Detect which cell encompasses the target text, then output its [x, y] center coordinate. 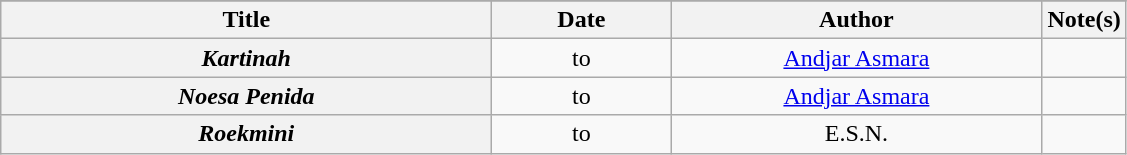
Author [856, 20]
Noesa Penida [246, 96]
Date [582, 20]
Kartinah [246, 58]
E.S.N. [856, 134]
Title [246, 20]
Roekmini [246, 134]
Note(s) [1084, 20]
